Pinpoint the cell where the given text exists, returning its (X, Y) midpoint coordinate. 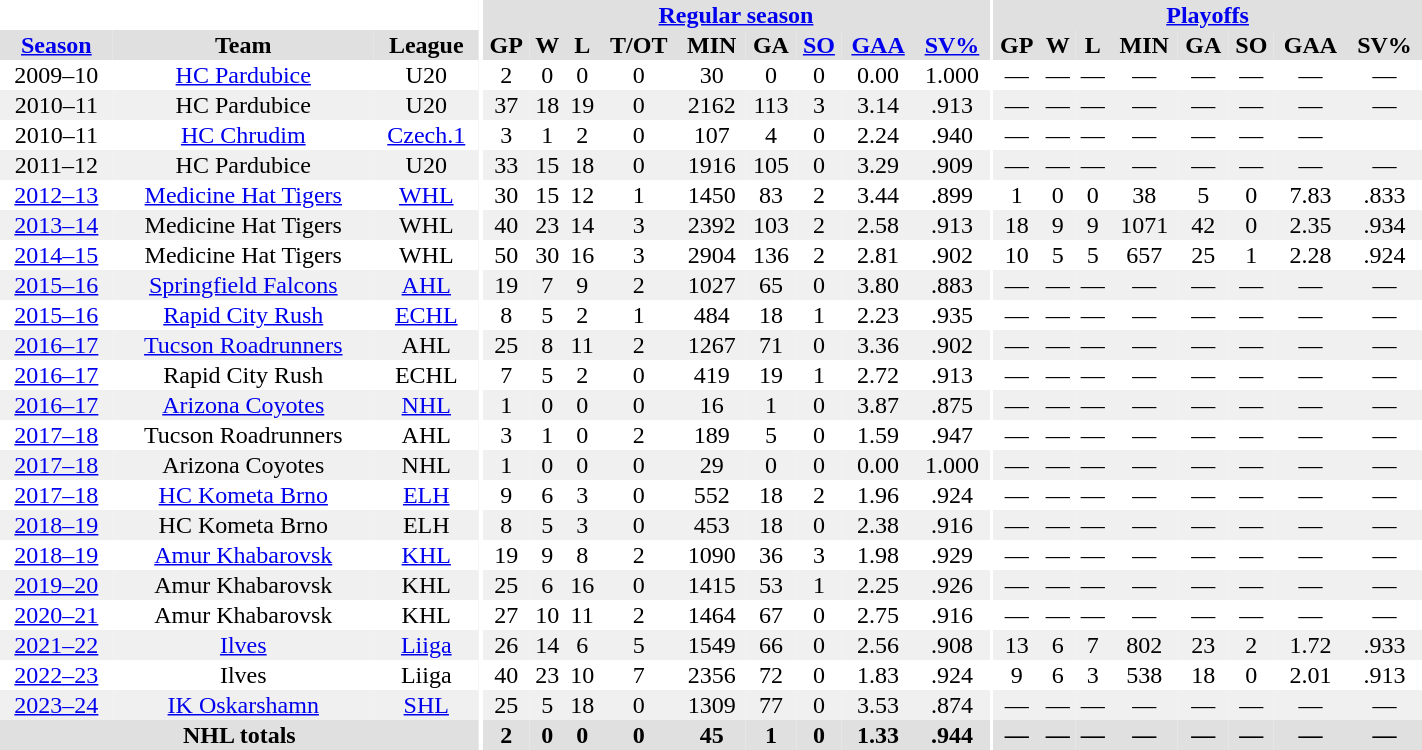
1916 (712, 165)
SHL (426, 705)
.899 (952, 195)
2023–24 (56, 705)
Team (244, 45)
12 (582, 195)
NHL totals (240, 735)
.926 (952, 585)
1309 (712, 705)
.833 (1384, 195)
2.58 (878, 225)
2011–12 (56, 165)
2020–21 (56, 615)
T/OT (639, 45)
3.53 (878, 705)
4 (772, 135)
38 (1144, 195)
3.14 (878, 105)
1549 (712, 645)
2.56 (878, 645)
2.25 (878, 585)
50 (506, 255)
1.98 (878, 555)
3.29 (878, 165)
2.35 (1310, 225)
33 (506, 165)
.883 (952, 285)
2356 (712, 675)
189 (712, 435)
Playoffs (1208, 15)
2012–13 (56, 195)
.947 (952, 435)
107 (712, 135)
419 (712, 375)
2.24 (878, 135)
77 (772, 705)
103 (772, 225)
2021–22 (56, 645)
2014–15 (56, 255)
.875 (952, 405)
1090 (712, 555)
2.75 (878, 615)
7.83 (1310, 195)
.940 (952, 135)
71 (772, 345)
657 (1144, 255)
3.44 (878, 195)
453 (712, 525)
113 (772, 105)
42 (1204, 225)
53 (772, 585)
.909 (952, 165)
802 (1144, 645)
.934 (1384, 225)
13 (1016, 645)
2013–14 (56, 225)
83 (772, 195)
2904 (712, 255)
72 (772, 675)
3.36 (878, 345)
2392 (712, 225)
45 (712, 735)
.933 (1384, 645)
1450 (712, 195)
.929 (952, 555)
.908 (952, 645)
1.96 (878, 495)
1027 (712, 285)
37 (506, 105)
1.33 (878, 735)
Czech.1 (426, 135)
HC Chrudim (244, 135)
.944 (952, 735)
1.83 (878, 675)
2.28 (1310, 255)
2022–23 (56, 675)
1415 (712, 585)
2.23 (878, 315)
3.80 (878, 285)
2162 (712, 105)
136 (772, 255)
.935 (952, 315)
36 (772, 555)
1.72 (1310, 645)
538 (1144, 675)
2.38 (878, 525)
2.81 (878, 255)
2009–10 (56, 75)
Springfield Falcons (244, 285)
29 (712, 465)
27 (506, 615)
1464 (712, 615)
552 (712, 495)
Season (56, 45)
2019–20 (56, 585)
2.72 (878, 375)
65 (772, 285)
.874 (952, 705)
2.01 (1310, 675)
1.59 (878, 435)
1267 (712, 345)
3.87 (878, 405)
105 (772, 165)
IK Oskarshamn (244, 705)
League (426, 45)
484 (712, 315)
26 (506, 645)
66 (772, 645)
67 (772, 615)
Regular season (736, 15)
1071 (1144, 225)
